Return the (x, y) coordinate for the center point of the cell that contains the specified text.  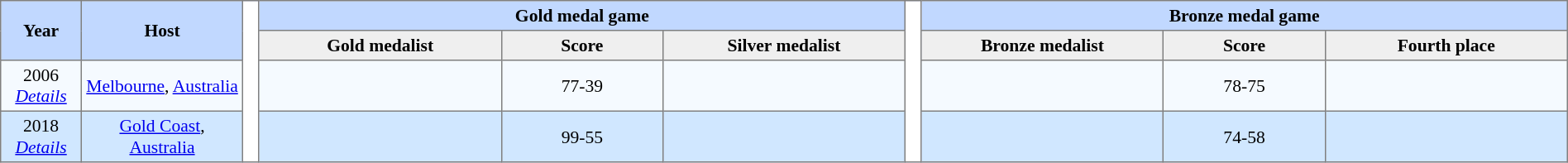
Bronze medalist (1042, 46)
2006Details (41, 86)
77-39 (582, 86)
74-58 (1244, 137)
Gold medalist (380, 46)
78-75 (1244, 86)
Gold medal game (582, 16)
2018Details (41, 137)
Fourth place (1446, 46)
Silver medalist (784, 46)
Bronze medal game (1244, 16)
99-55 (582, 137)
Melbourne, Australia (162, 86)
Host (162, 31)
Year (41, 31)
Gold Coast, Australia (162, 137)
